For the text-containing cell, return its midpoint in (x, y) coordinate format. 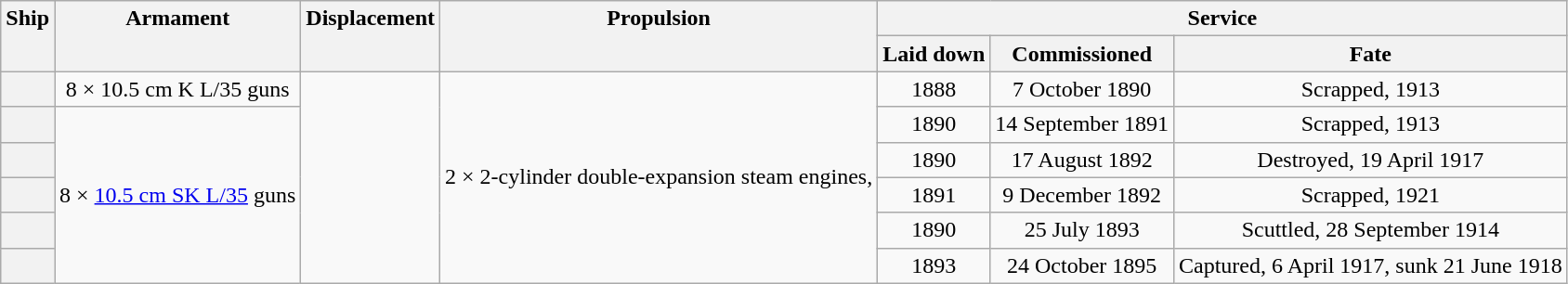
17 August 1892 (1082, 160)
1893 (934, 265)
Scrapped, 1921 (1370, 195)
1891 (934, 195)
Armament (178, 36)
1888 (934, 89)
7 October 1890 (1082, 89)
14 September 1891 (1082, 124)
Displacement (371, 36)
Captured, 6 April 1917, sunk 21 June 1918 (1370, 265)
24 October 1895 (1082, 265)
8 × 10.5 cm SK L/35 guns (178, 195)
Scuttled, 28 September 1914 (1370, 230)
Destroyed, 19 April 1917 (1370, 160)
Laid down (934, 54)
2 × 2-cylinder double-expansion steam engines, (660, 177)
Ship (28, 36)
Commissioned (1082, 54)
Propulsion (660, 36)
25 July 1893 (1082, 230)
9 December 1892 (1082, 195)
Fate (1370, 54)
8 × 10.5 cm K L/35 guns (178, 89)
Service (1222, 19)
